Detect which cell encompasses the target text, then output its [x, y] center coordinate. 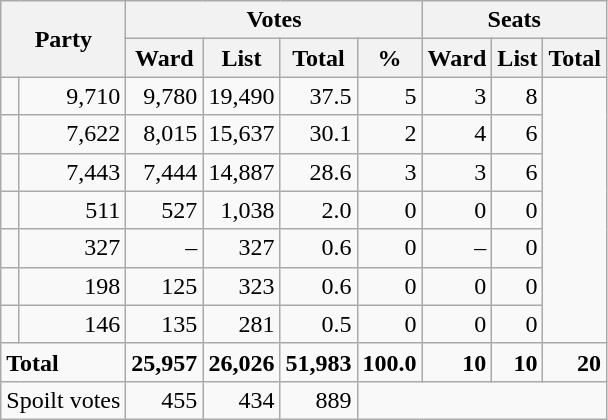
146 [72, 324]
7,622 [72, 134]
14,887 [242, 172]
8,015 [164, 134]
4 [457, 134]
Seats [514, 20]
198 [72, 286]
37.5 [318, 96]
125 [164, 286]
8 [518, 96]
19,490 [242, 96]
100.0 [390, 362]
Spoilt votes [64, 400]
2 [390, 134]
0.5 [318, 324]
26,026 [242, 362]
9,780 [164, 96]
511 [72, 210]
1,038 [242, 210]
323 [242, 286]
281 [242, 324]
28.6 [318, 172]
135 [164, 324]
7,443 [72, 172]
25,957 [164, 362]
889 [318, 400]
527 [164, 210]
20 [575, 362]
434 [242, 400]
15,637 [242, 134]
30.1 [318, 134]
5 [390, 96]
Party [64, 39]
2.0 [318, 210]
Votes [274, 20]
455 [164, 400]
9,710 [72, 96]
51,983 [318, 362]
7,444 [164, 172]
% [390, 58]
